Determine the (x, y) coordinate at the center of the cell enclosing the given text.  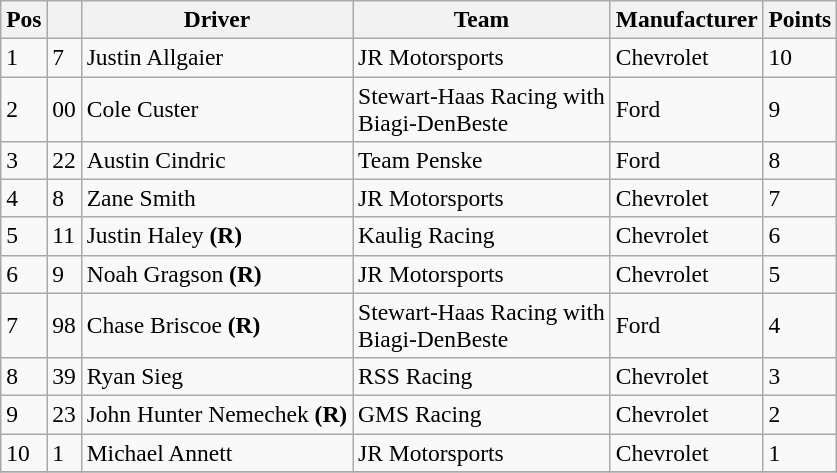
GMS Racing (482, 414)
Justin Allgaier (216, 57)
23 (64, 414)
98 (64, 326)
39 (64, 376)
Michael Annett (216, 452)
John Hunter Nemechek (R) (216, 414)
Ryan Sieg (216, 376)
Chase Briscoe (R) (216, 326)
Justin Haley (R) (216, 236)
22 (64, 160)
Noah Gragson (R) (216, 274)
Points (800, 19)
Zane Smith (216, 198)
Driver (216, 19)
Austin Cindric (216, 160)
RSS Racing (482, 376)
Manufacturer (686, 19)
00 (64, 108)
11 (64, 236)
Kaulig Racing (482, 236)
Team (482, 19)
Team Penske (482, 160)
Cole Custer (216, 108)
Pos (24, 19)
